Locate the cell with the specified text and output its [X, Y] center coordinate. 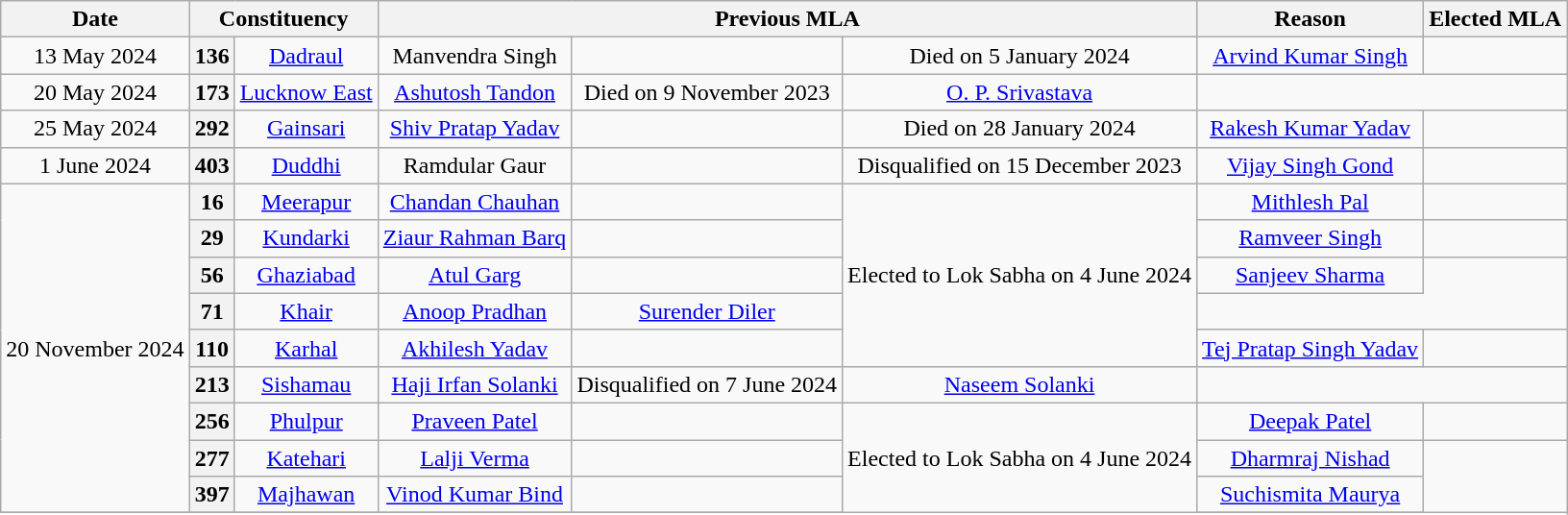
Rakesh Kumar Yadav [1311, 129]
Lalji Verma [475, 458]
292 [211, 129]
Phulpur [306, 421]
Previous MLA [787, 19]
277 [211, 458]
Sishamau [306, 384]
Ramdular Gaur [475, 165]
Ghaziabad [306, 275]
71 [211, 311]
Vinod Kumar Bind [475, 495]
Deepak Patel [1311, 421]
20 November 2024 [95, 348]
Khair [306, 311]
16 [211, 202]
Died on 28 January 2024 [1020, 129]
Ashutosh Tandon [475, 92]
25 May 2024 [95, 129]
Suchismita Maurya [1311, 495]
403 [211, 165]
Tej Pratap Singh Yadav [1311, 348]
Date [95, 19]
O. P. Srivastava [1020, 92]
Elected MLA [1495, 19]
56 [211, 275]
Surender Diler [707, 311]
Disqualified on 7 June 2024 [707, 384]
Majhawan [306, 495]
Sanjeev Sharma [1311, 275]
Haji Irfan Solanki [475, 384]
Kundarki [306, 238]
Akhilesh Yadav [475, 348]
Praveen Patel [475, 421]
Arvind Kumar Singh [1311, 56]
136 [211, 56]
Died on 5 January 2024 [1020, 56]
Atul Garg [475, 275]
Anoop Pradhan [475, 311]
Lucknow East [306, 92]
Dharmraj Nishad [1311, 458]
Dadraul [306, 56]
13 May 2024 [95, 56]
Karhal [306, 348]
Vijay Singh Gond [1311, 165]
Died on 9 November 2023 [707, 92]
Chandan Chauhan [475, 202]
29 [211, 238]
Katehari [306, 458]
Mithlesh Pal [1311, 202]
213 [211, 384]
20 May 2024 [95, 92]
256 [211, 421]
173 [211, 92]
Constituency [283, 19]
Gainsari [306, 129]
Reason [1311, 19]
Ziaur Rahman Barq [475, 238]
Shiv Pratap Yadav [475, 129]
Naseem Solanki [1020, 384]
Duddhi [306, 165]
Manvendra Singh [475, 56]
397 [211, 495]
110 [211, 348]
Meerapur [306, 202]
1 June 2024 [95, 165]
Ramveer Singh [1311, 238]
Disqualified on 15 December 2023 [1020, 165]
